Return the (x, y) coordinate for the center point of the cell that contains the specified text.  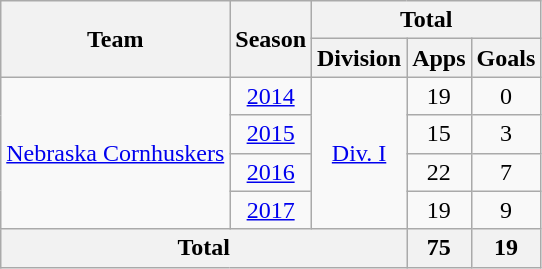
2014 (271, 96)
75 (439, 248)
7 (506, 172)
9 (506, 210)
Div. I (360, 153)
2016 (271, 172)
Nebraska Cornhuskers (116, 153)
22 (439, 172)
3 (506, 134)
Season (271, 39)
0 (506, 96)
2017 (271, 210)
Apps (439, 58)
2015 (271, 134)
Goals (506, 58)
Team (116, 39)
15 (439, 134)
Division (360, 58)
